Identify which cell holds the provided text, then report its (x, y) central coordinate. 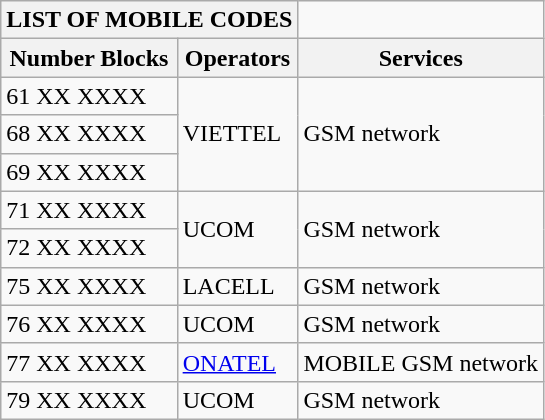
76 XX XXXX (89, 324)
77 XX XXXX (89, 362)
68 XX XXXX (89, 134)
72 XX XXXX (89, 248)
75 XX XXXX (89, 286)
79 XX XXXX (89, 400)
VIETTEL (238, 134)
LIST OF MOBILE CODES (150, 20)
Number Blocks (89, 58)
61 XX XXXX (89, 96)
MOBILE GSM network (421, 362)
71 XX XXXX (89, 210)
69 XX XXXX (89, 172)
Services (421, 58)
ONATEL (238, 362)
Operators (238, 58)
LACELL (238, 286)
